Extract the (x, y) coordinate from the center of the cell holding the provided text.  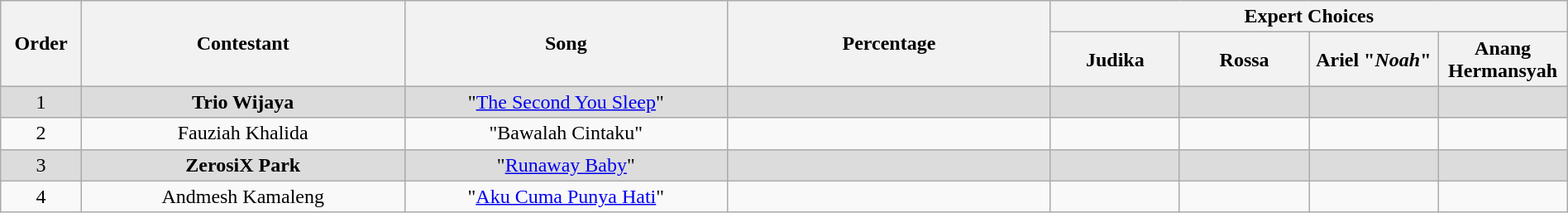
1 (41, 102)
Order (41, 43)
Contestant (243, 43)
Anang Hermansyah (1503, 60)
Andmesh Kamaleng (243, 196)
4 (41, 196)
Song (566, 43)
Trio Wijaya (243, 102)
Rossa (1244, 60)
2 (41, 133)
"Aku Cuma Punya Hati" (566, 196)
"Runaway Baby" (566, 165)
"Bawalah Cintaku" (566, 133)
Percentage (890, 43)
Ariel "Noah" (1374, 60)
ZerosiX Park (243, 165)
Expert Choices (1308, 17)
3 (41, 165)
"The Second You Sleep" (566, 102)
Judika (1115, 60)
Fauziah Khalida (243, 133)
